Locate the cell with the specified text and output its [x, y] center coordinate. 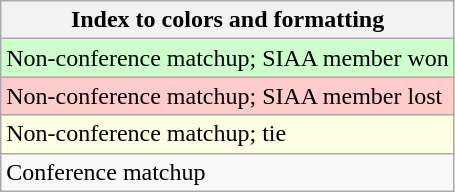
Non-conference matchup; SIAA member lost [228, 96]
Non-conference matchup; SIAA member won [228, 58]
Index to colors and formatting [228, 20]
Conference matchup [228, 172]
Non-conference matchup; tie [228, 134]
